Find where the given text appears and provide that cell's center as [x, y] coordinate. 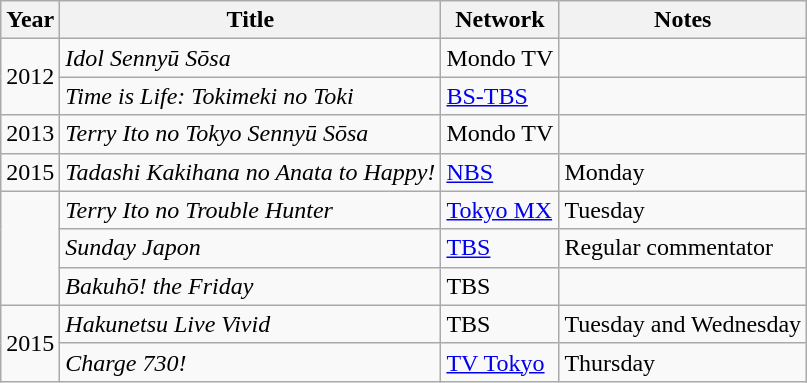
Terry Ito no Trouble Hunter [250, 210]
TV Tokyo [500, 362]
Sunday Japon [250, 248]
Terry Ito no Tokyo Sennyū Sōsa [250, 134]
Charge 730! [250, 362]
Year [30, 20]
Network [500, 20]
Idol Sennyū Sōsa [250, 58]
Regular commentator [683, 248]
Tuesday and Wednesday [683, 324]
2013 [30, 134]
Tokyo MX [500, 210]
Notes [683, 20]
Tadashi Kakihana no Anata to Happy! [250, 172]
Monday [683, 172]
Tuesday [683, 210]
Title [250, 20]
BS-TBS [500, 96]
Hakunetsu Live Vivid [250, 324]
Bakuhō! the Friday [250, 286]
2012 [30, 77]
Thursday [683, 362]
NBS [500, 172]
Time is Life: Tokimeki no Toki [250, 96]
